Extract the (X, Y) coordinate from the center of the cell holding the provided text.  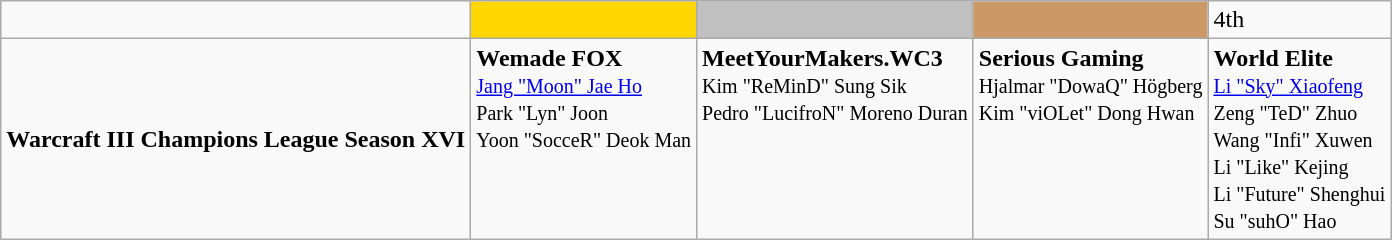
Warcraft III Champions League Season XVI (236, 139)
Serious Gaming Hjalmar "DowaQ" Högberg Kim "viOLet" Dong Hwan (1090, 139)
4th (1300, 20)
MeetYourMakers.WC3 Kim "ReMinD" Sung Sik Pedro "LucifroN" Moreno Duran (836, 139)
World Elite Li "Sky" Xiaofeng Zeng "TeD" Zhuo Wang "Infi" Xuwen Li "Like" Kejing Li "Future" Shenghui Su "suhO" Hao (1300, 139)
Wemade FOX Jang "Moon" Jae Ho Park "Lyn" Joon Yoon "SocceR" Deok Man (584, 139)
